Return the [X, Y] coordinate for the center point of the cell that contains the specified text.  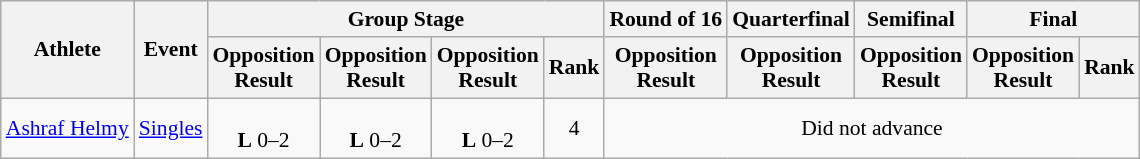
Semifinal [911, 19]
Event [171, 50]
Group Stage [406, 19]
Ashraf Helmy [68, 128]
Final [1054, 19]
Singles [171, 128]
Quarterfinal [791, 19]
Athlete [68, 50]
Round of 16 [666, 19]
4 [574, 128]
Did not advance [872, 128]
